Return (x, y) of the center of cell containing provided text 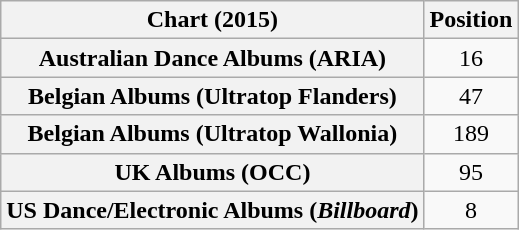
UK Albums (OCC) (212, 172)
95 (471, 172)
Belgian Albums (Ultratop Flanders) (212, 96)
Australian Dance Albums (ARIA) (212, 58)
189 (471, 134)
Belgian Albums (Ultratop Wallonia) (212, 134)
US Dance/Electronic Albums (Billboard) (212, 210)
16 (471, 58)
Chart (2015) (212, 20)
8 (471, 210)
47 (471, 96)
Position (471, 20)
